Output the (x, y) coordinate of the center of the cell containing the given text.  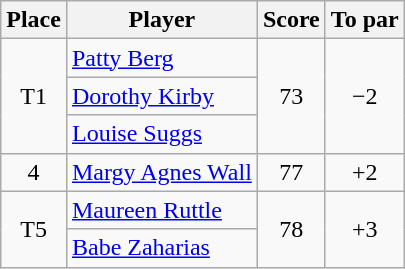
73 (291, 96)
Maureen Ruttle (162, 210)
Dorothy Kirby (162, 96)
77 (291, 172)
T5 (34, 229)
4 (34, 172)
T1 (34, 96)
Score (291, 20)
Louise Suggs (162, 134)
Place (34, 20)
+2 (364, 172)
+3 (364, 229)
Margy Agnes Wall (162, 172)
Babe Zaharias (162, 248)
To par (364, 20)
78 (291, 229)
−2 (364, 96)
Player (162, 20)
Patty Berg (162, 58)
